Identify which cell holds the provided text, then report its (x, y) central coordinate. 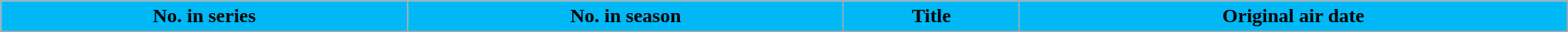
No. in season (625, 16)
Original air date (1293, 16)
No. in series (205, 16)
Title (931, 16)
